Provide the (X, Y) coordinate of the cell's center where the given text is located.  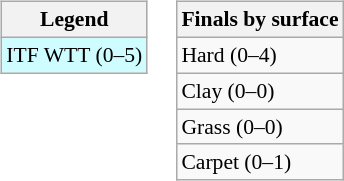
Legend (74, 20)
Grass (0–0) (260, 127)
ITF WTT (0–5) (74, 55)
Clay (0–0) (260, 91)
Hard (0–4) (260, 55)
Carpet (0–1) (260, 162)
Finals by surface (260, 20)
